Return the [X, Y] coordinate for the center point of the cell that contains the specified text.  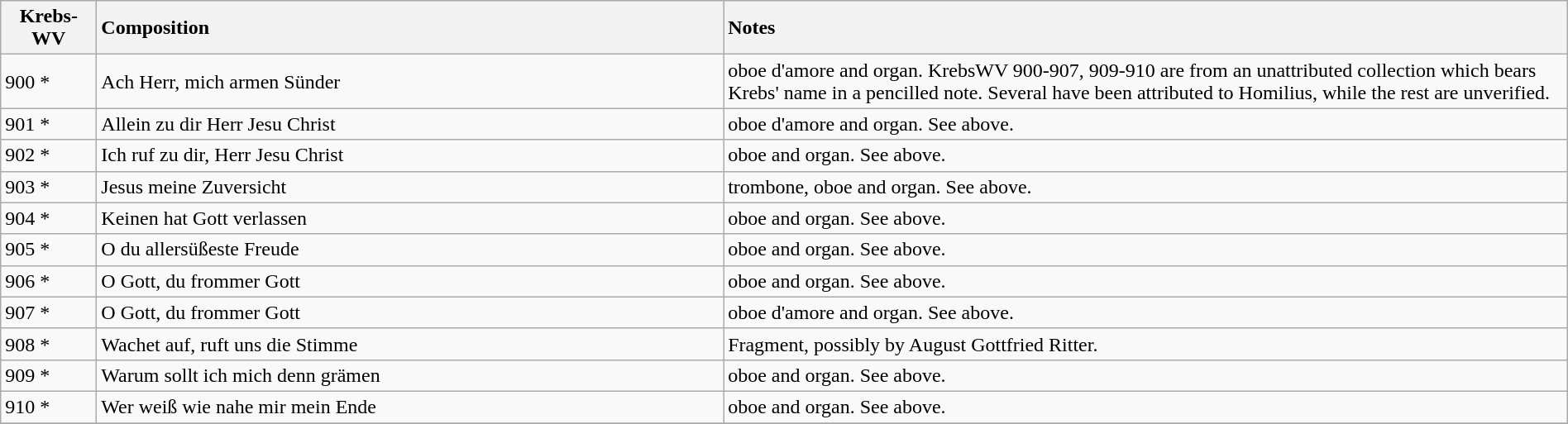
902 * [49, 155]
O du allersüßeste Freude [410, 250]
900 * [49, 81]
Wer weiß wie nahe mir mein Ende [410, 407]
910 * [49, 407]
Krebs-WV [49, 28]
903 * [49, 187]
Fragment, possibly by August Gottfried Ritter. [1146, 344]
909 * [49, 375]
Ich ruf zu dir, Herr Jesu Christ [410, 155]
Allein zu dir Herr Jesu Christ [410, 124]
trombone, oboe and organ. See above. [1146, 187]
901 * [49, 124]
Warum sollt ich mich denn grämen [410, 375]
905 * [49, 250]
Wachet auf, ruft uns die Stimme [410, 344]
906 * [49, 281]
907 * [49, 312]
908 * [49, 344]
Notes [1146, 28]
Jesus meine Zuversicht [410, 187]
904 * [49, 218]
Keinen hat Gott verlassen [410, 218]
Ach Herr, mich armen Sünder [410, 81]
Composition [410, 28]
